Return (x, y) of the center of cell containing provided text 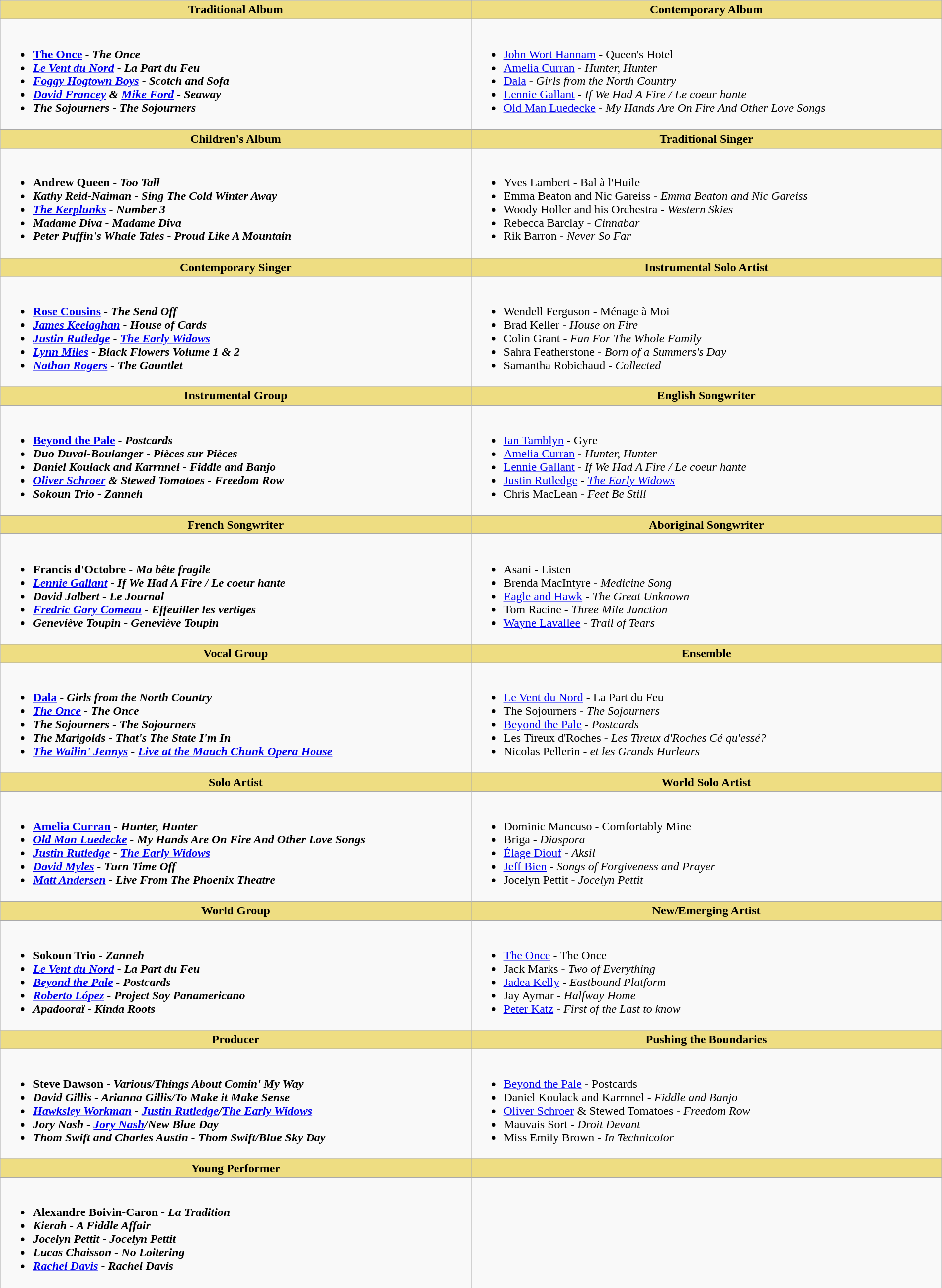
Producer (235, 1040)
World Solo Artist (706, 782)
Children's Album (235, 139)
Young Performer (235, 1168)
Traditional Singer (706, 139)
Aboriginal Songwriter (706, 525)
Pushing the Boundaries (706, 1040)
Traditional Album (235, 10)
Sokoun Trio - ZannehLe Vent du Nord - La Part du FeuBeyond the Pale - PostcardsRoberto López - Project Soy PanamericanoApadooraï - Kinda Roots (235, 976)
English Songwriter (706, 396)
Vocal Group (235, 653)
New/Emerging Artist (706, 911)
Asani - ListenBrenda MacIntyre - Medicine SongEagle and Hawk - The Great UnknownTom Racine - Three Mile JunctionWayne Lavallee - Trail of Tears (706, 589)
Solo Artist (235, 782)
Contemporary Singer (235, 267)
Instrumental Solo Artist (706, 267)
World Group (235, 911)
Contemporary Album (706, 10)
Instrumental Group (235, 396)
Dominic Mancuso - Comfortably MineBriga - DiasporaÉlage Diouf - AksilJeff Bien - Songs of Forgiveness and PrayerJocelyn Pettit - Jocelyn Pettit (706, 846)
Ensemble (706, 653)
Alexandre Boivin-Caron - La TraditionKierah - A Fiddle AffairJocelyn Pettit - Jocelyn PettitLucas Chaisson - No LoiteringRachel Davis - Rachel Davis (235, 1233)
The Once - The OnceJack Marks - Two of EverythingJadea Kelly - Eastbound PlatformJay Aymar - Halfway HomePeter Katz - First of the Last to know (706, 976)
French Songwriter (235, 525)
